Return (x, y) of the center of cell containing provided text 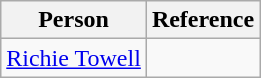
Reference (202, 20)
Richie Towell (74, 58)
Person (74, 20)
